Provide the (X, Y) coordinate of the cell's center where the given text is located.  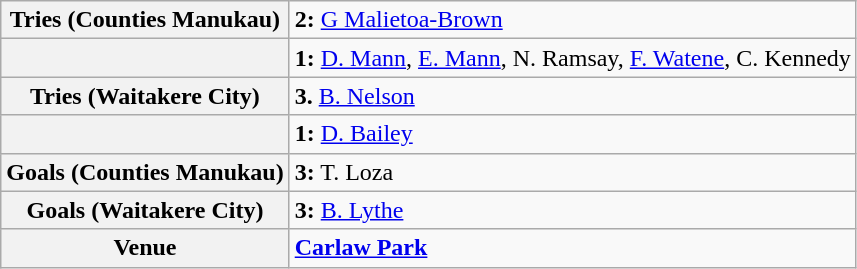
Venue (145, 248)
Tries (Counties Manukau) (145, 20)
3: T. Loza (572, 172)
1: D. Mann, E. Mann, N. Ramsay, F. Watene, C. Kennedy (572, 58)
Goals (Counties Manukau) (145, 172)
Carlaw Park (572, 248)
2: G Malietoa-Brown (572, 20)
3: B. Lythe (572, 210)
3. B. Nelson (572, 96)
Goals (Waitakere City) (145, 210)
1: D. Bailey (572, 134)
Tries (Waitakere City) (145, 96)
